For the text-containing cell, return its midpoint in [x, y] coordinate format. 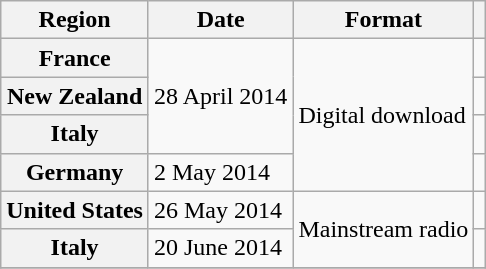
France [75, 58]
Digital download [384, 115]
Region [75, 20]
26 May 2014 [220, 210]
Format [384, 20]
2 May 2014 [220, 172]
28 April 2014 [220, 96]
Mainstream radio [384, 229]
Date [220, 20]
20 June 2014 [220, 248]
United States [75, 210]
New Zealand [75, 96]
Germany [75, 172]
